From the cell containing the given text, extract its center point as (x, y) coordinate. 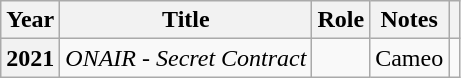
2021 (30, 58)
Title (186, 20)
Year (30, 20)
Cameo (410, 58)
Notes (410, 20)
Role (341, 20)
ONAIR - Secret Contract (186, 58)
